For the text-containing cell, return its midpoint in [X, Y] coordinate format. 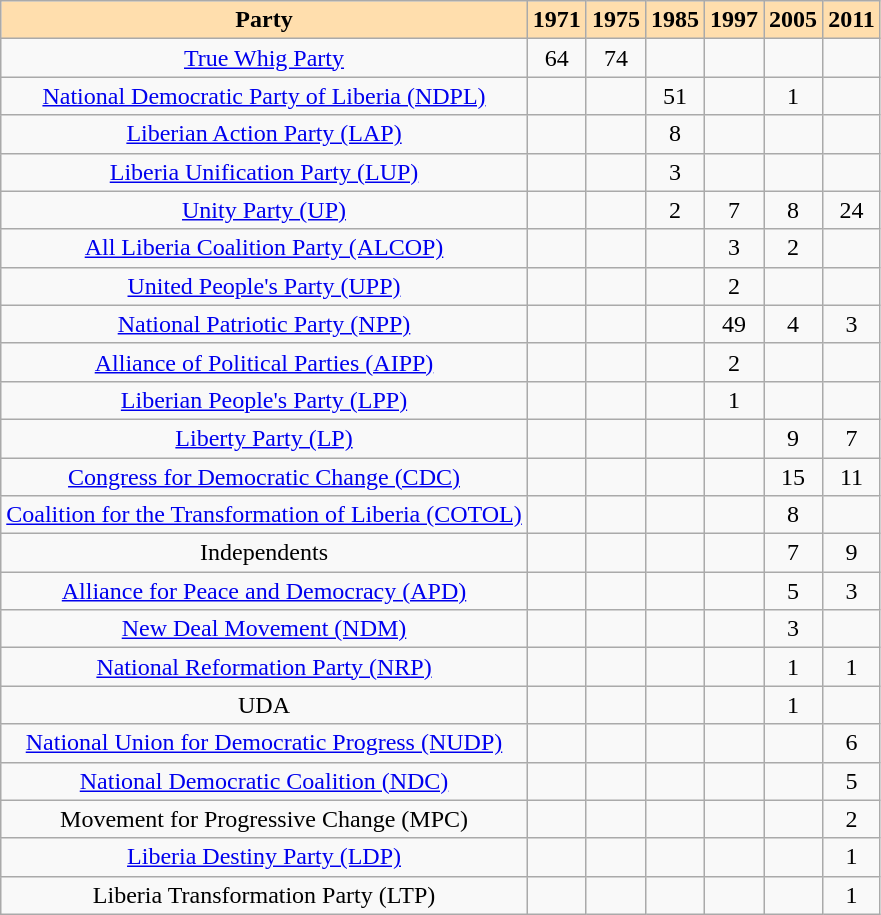
1971 [556, 20]
64 [556, 58]
Party [264, 20]
6 [852, 743]
Liberia Unification Party (LUP) [264, 172]
Unity Party (UP) [264, 210]
National Reformation Party (NRP) [264, 667]
1985 [674, 20]
2011 [852, 20]
1997 [734, 20]
Coalition for the Transformation of Liberia (COTOL) [264, 515]
11 [852, 477]
National Democratic Coalition (NDC) [264, 781]
Liberia Destiny Party (LDP) [264, 857]
All Liberia Coalition Party (ALCOP) [264, 248]
24 [852, 210]
Congress for Democratic Change (CDC) [264, 477]
Liberia Transformation Party (LTP) [264, 895]
National Union for Democratic Progress (NUDP) [264, 743]
Alliance for Peace and Democracy (APD) [264, 591]
Liberty Party (LP) [264, 438]
Alliance of Political Parties (AIPP) [264, 362]
Independents [264, 553]
National Patriotic Party (NPP) [264, 324]
Movement for Progressive Change (MPC) [264, 819]
15 [794, 477]
51 [674, 96]
74 [616, 58]
True Whig Party [264, 58]
New Deal Movement (NDM) [264, 629]
United People's Party (UPP) [264, 286]
UDA [264, 705]
Liberian Action Party (LAP) [264, 134]
4 [794, 324]
National Democratic Party of Liberia (NDPL) [264, 96]
49 [734, 324]
Liberian People's Party (LPP) [264, 400]
1975 [616, 20]
2005 [794, 20]
